From the cell containing the given text, extract its center point as [X, Y] coordinate. 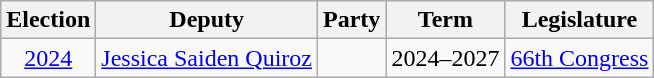
2024 [48, 58]
66th Congress [580, 58]
Deputy [207, 20]
Jessica Saiden Quiroz [207, 58]
Party [351, 20]
2024–2027 [446, 58]
Election [48, 20]
Term [446, 20]
Legislature [580, 20]
